Detect which cell encompasses the target text, then output its [x, y] center coordinate. 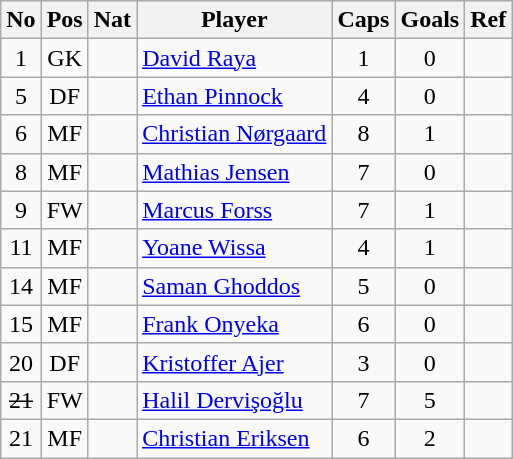
9 [21, 210]
GK [64, 58]
Goals [430, 20]
Nat [112, 20]
Ref [488, 20]
No [21, 20]
11 [21, 248]
Kristoffer Ajer [234, 362]
14 [21, 286]
Saman Ghoddos [234, 286]
Pos [64, 20]
Yoane Wissa [234, 248]
Player [234, 20]
Christian Nørgaard [234, 134]
Mathias Jensen [234, 172]
Frank Onyeka [234, 324]
15 [21, 324]
2 [430, 438]
Ethan Pinnock [234, 96]
3 [364, 362]
Christian Eriksen [234, 438]
David Raya [234, 58]
Marcus Forss [234, 210]
20 [21, 362]
Caps [364, 20]
Halil Dervişoğlu [234, 400]
